Search for the cell housing the specified text and yield its (x, y) center coordinate. 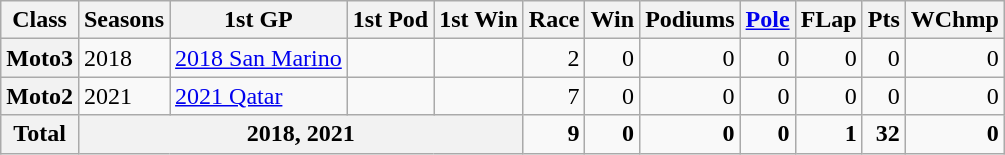
1 (828, 134)
2 (554, 58)
Win (612, 20)
1st Win (479, 20)
2021 (124, 96)
Pts (884, 20)
2018 San Marino (259, 58)
2021 Qatar (259, 96)
WChmp (954, 20)
32 (884, 134)
Moto2 (40, 96)
2018 (124, 58)
Total (40, 134)
Seasons (124, 20)
Moto3 (40, 58)
2018, 2021 (300, 134)
FLap (828, 20)
Pole (768, 20)
7 (554, 96)
Podiums (690, 20)
1st Pod (390, 20)
Race (554, 20)
9 (554, 134)
Class (40, 20)
1st GP (259, 20)
